Capture the cell that displays the provided text and extract its (x, y) central coordinate. 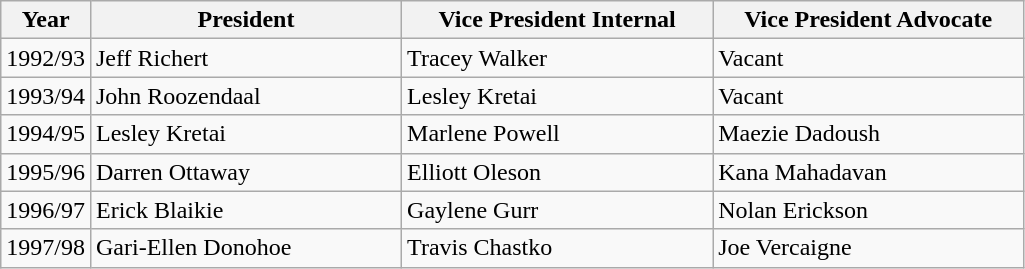
Erick Blaikie (246, 210)
Gari-Ellen Donohoe (246, 248)
Vice President Advocate (868, 20)
President (246, 20)
Jeff Richert (246, 58)
Kana Mahadavan (868, 172)
1997/98 (46, 248)
Marlene Powell (558, 134)
Joe Vercaigne (868, 248)
1993/94 (46, 96)
Vice President Internal (558, 20)
Darren Ottaway (246, 172)
1995/96 (46, 172)
Elliott Oleson (558, 172)
Maezie Dadoush (868, 134)
Travis Chastko (558, 248)
1992/93 (46, 58)
Tracey Walker (558, 58)
John Roozendaal (246, 96)
Gaylene Gurr (558, 210)
Year (46, 20)
1996/97 (46, 210)
Nolan Erickson (868, 210)
1994/95 (46, 134)
